Pinpoint the cell where the given text exists, returning its [x, y] midpoint coordinate. 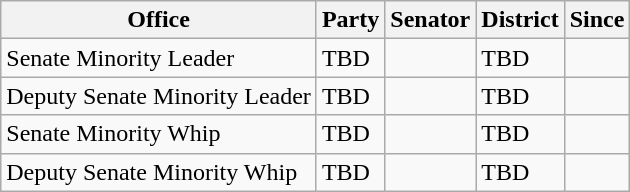
Deputy Senate Minority Leader [159, 96]
Party [350, 20]
Senator [430, 20]
Senate Minority Whip [159, 134]
Office [159, 20]
Deputy Senate Minority Whip [159, 172]
District [520, 20]
Since [597, 20]
Senate Minority Leader [159, 58]
